Find where the given text appears and provide that cell's center as [X, Y] coordinate. 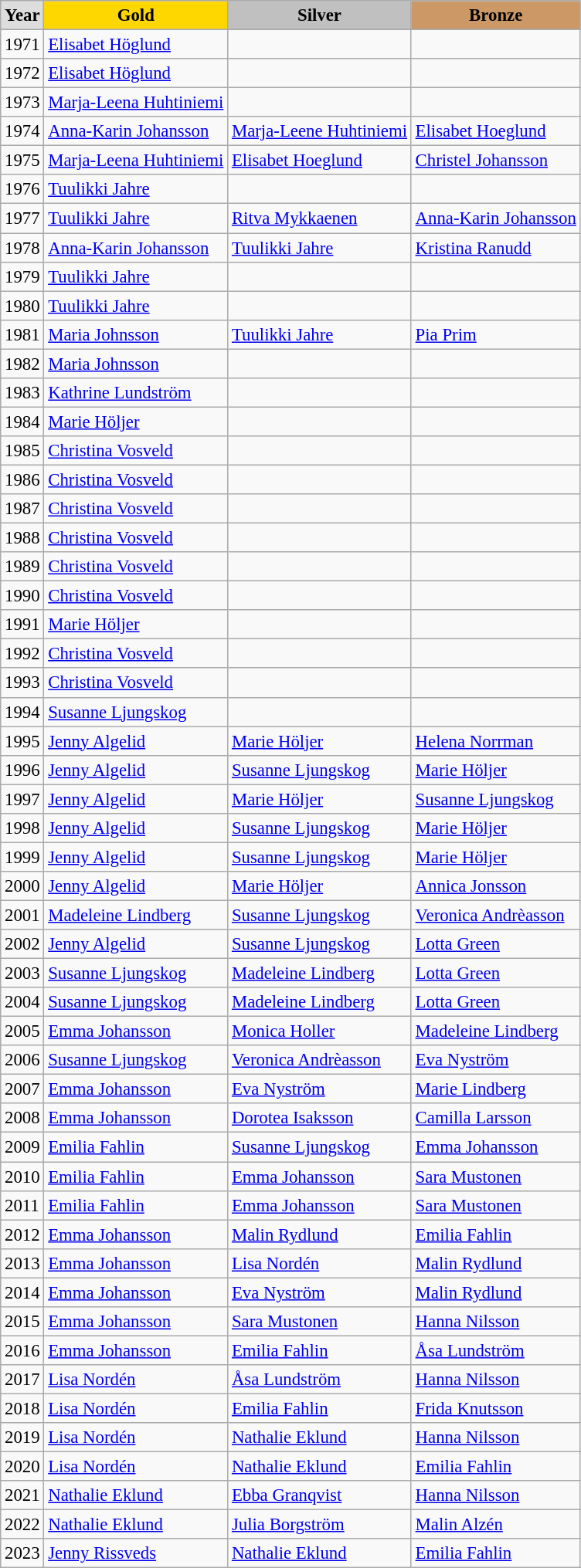
1995 [22, 741]
Julia Borgström [320, 1525]
1996 [22, 770]
Frida Knutsson [496, 1408]
1986 [22, 479]
2000 [22, 886]
2019 [22, 1438]
1999 [22, 857]
2001 [22, 915]
2009 [22, 1147]
Bronze [496, 15]
2013 [22, 1263]
2003 [22, 974]
1977 [22, 218]
Jenny Rissveds [136, 1553]
2012 [22, 1234]
2021 [22, 1495]
2005 [22, 1031]
1974 [22, 131]
2023 [22, 1553]
2020 [22, 1467]
Dorotea Isaksson [320, 1119]
Kristina Ranudd [496, 248]
1994 [22, 712]
Year [22, 15]
2014 [22, 1292]
Christel Johansson [496, 161]
Annica Jonsson [496, 886]
2011 [22, 1205]
1990 [22, 596]
2015 [22, 1322]
Kathrine Lundström [136, 393]
1975 [22, 161]
Monica Holler [320, 1031]
1982 [22, 364]
Camilla Larsson [496, 1119]
2010 [22, 1177]
1976 [22, 189]
1989 [22, 567]
2006 [22, 1060]
2016 [22, 1350]
2022 [22, 1525]
1987 [22, 509]
Pia Prim [496, 334]
1991 [22, 625]
Ebba Granqvist [320, 1495]
Marja-Leene Huhtiniemi [320, 131]
2008 [22, 1119]
1984 [22, 422]
1971 [22, 45]
1978 [22, 248]
1993 [22, 683]
1988 [22, 538]
2004 [22, 1002]
1998 [22, 828]
1979 [22, 276]
2018 [22, 1408]
1973 [22, 103]
Helena Norrman [496, 741]
1992 [22, 654]
Marie Lindberg [496, 1089]
1983 [22, 393]
1981 [22, 334]
Gold [136, 15]
Malin Alzén [496, 1525]
Ritva Mykkaenen [320, 218]
2007 [22, 1089]
1997 [22, 799]
Silver [320, 15]
1985 [22, 451]
2002 [22, 944]
1980 [22, 306]
2017 [22, 1380]
1972 [22, 73]
